Pinpoint the cell where the given text exists, returning its [x, y] midpoint coordinate. 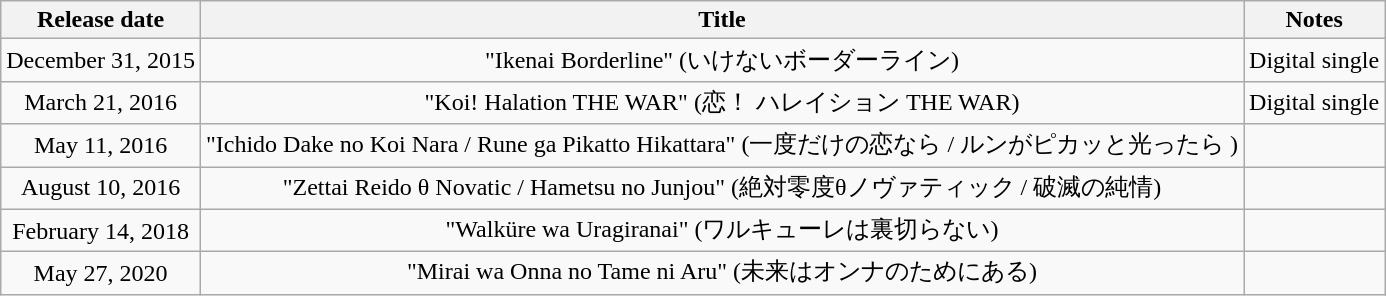
Title [722, 20]
Notes [1314, 20]
"Ichido Dake no Koi Nara / Rune ga Pikatto Hikattara" (一度だけの恋なら / ルンがピカッと光ったら ) [722, 146]
"Zettai Reido θ Novatic / Hametsu no Junjou" (絶対零度θノヴァティック / 破滅の純情) [722, 188]
December 31, 2015 [101, 60]
August 10, 2016 [101, 188]
"Koi! Halation THE WAR" (恋！ ハレイション THE WAR) [722, 102]
May 27, 2020 [101, 274]
May 11, 2016 [101, 146]
"Ikenai Borderline" (いけないボーダーライン) [722, 60]
"Walküre wa Uragiranai" (ワルキューレは裏切らない) [722, 230]
February 14, 2018 [101, 230]
"Mirai wa Onna no Tame ni Aru" (未来はオンナのためにある) [722, 274]
March 21, 2016 [101, 102]
Release date [101, 20]
